Provide the [X, Y] coordinate of the cell's center where the given text is located.  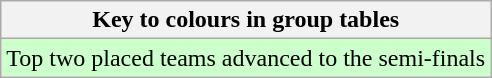
Key to colours in group tables [246, 20]
Top two placed teams advanced to the semi-finals [246, 58]
